From the cell containing the given text, extract its center point as (X, Y) coordinate. 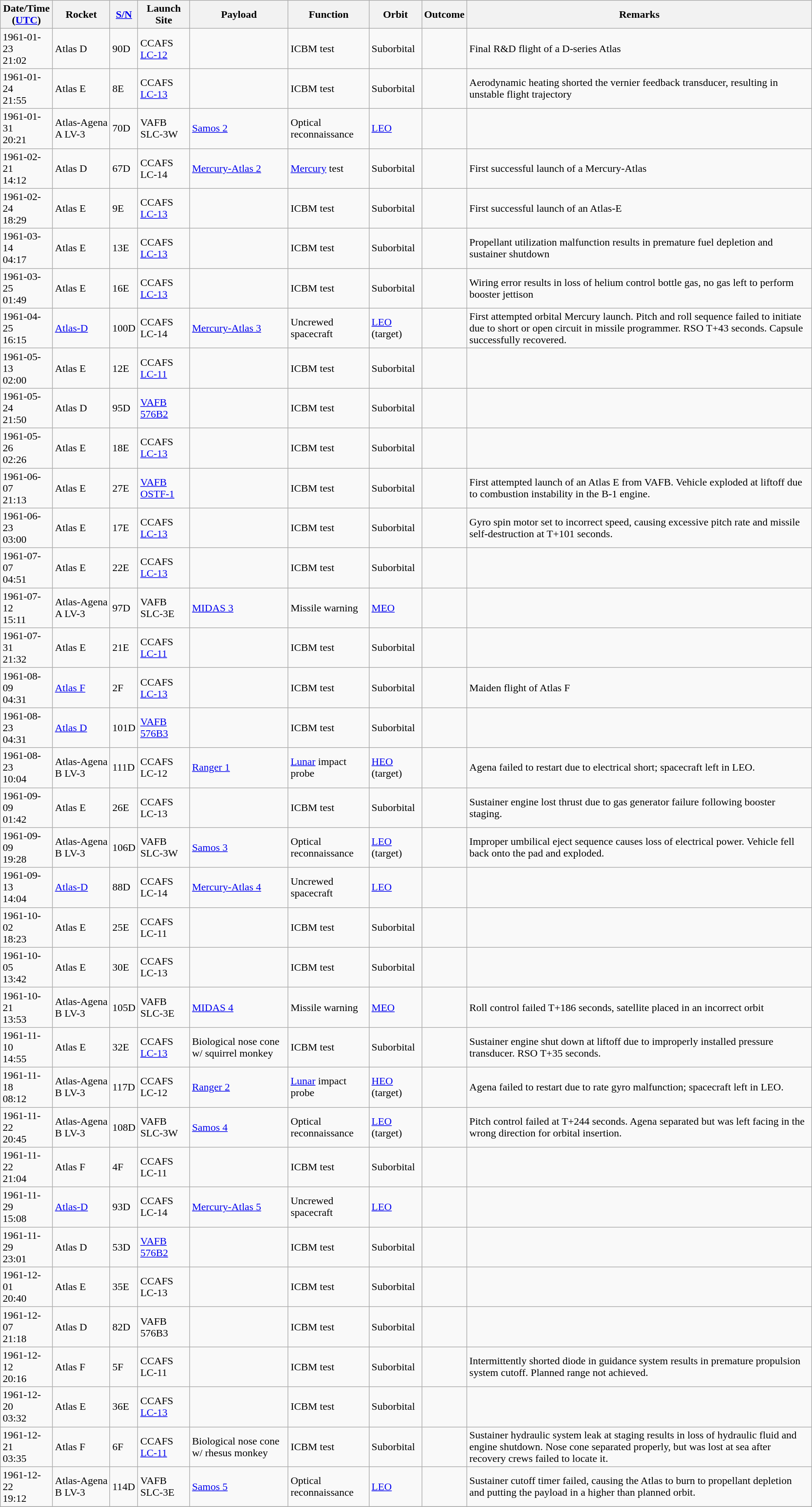
67D (124, 168)
1961-01-3120:21 (26, 128)
Agena failed to restart due to rate gyro malfunction; spacecraft left in LEO. (639, 1087)
Improper umbilical eject sequence causes loss of electrical power. Vehicle fell back onto the pad and exploded. (639, 847)
1961-04-2516:15 (26, 328)
1961-07-0704:51 (26, 568)
Samos 5 (239, 1487)
1961-08-2304:31 (26, 728)
1961-11-2915:08 (26, 1207)
Date/Time(UTC) (26, 15)
114D (124, 1487)
101D (124, 728)
Mercury-Atlas 4 (239, 887)
Biological nose cone w/ squirrel monkey (239, 1047)
16E (124, 288)
1961-07-3121:32 (26, 648)
1961-06-0721:13 (26, 488)
1961-12-2219:12 (26, 1487)
1961-06-2303:00 (26, 528)
MIDAS 3 (239, 608)
1961-12-2103:35 (26, 1447)
1961-12-0120:40 (26, 1287)
Aerodynamic heating shorted the vernier feedback transducer, resulting in unstable flight trajectory (639, 89)
Rocket (81, 15)
Pitch control failed at T+244 seconds. Agena separated but was left facing in the wrong direction for orbital insertion. (639, 1127)
1961-02-2418:29 (26, 208)
Agena failed to restart due to electrical short; spacecraft left in LEO. (639, 768)
1961-02-2114:12 (26, 168)
4F (124, 1167)
First successful launch of an Atlas-E (639, 208)
32E (124, 1047)
2F (124, 688)
1961-11-1808:12 (26, 1087)
1961-01-2421:55 (26, 89)
1961-10-2113:53 (26, 1007)
1961-12-0721:18 (26, 1327)
Final R&D flight of a D-series Atlas (639, 49)
27E (124, 488)
1961-11-1014:55 (26, 1047)
Remarks (639, 15)
Mercury test (329, 168)
6F (124, 1447)
1961-10-0513:42 (26, 967)
5F (124, 1367)
97D (124, 608)
First attempted launch of an Atlas E from VAFB. Vehicle exploded at liftoff due to combustion instability in the B-1 engine. (639, 488)
1961-05-1302:00 (26, 368)
1961-09-0919:28 (26, 847)
25E (124, 927)
Samos 3 (239, 847)
88D (124, 887)
1961-01-2321:02 (26, 49)
9E (124, 208)
Mercury-Atlas 2 (239, 168)
Ranger 1 (239, 768)
53D (124, 1247)
Function (329, 15)
117D (124, 1087)
1961-12-2003:32 (26, 1407)
1961-12-1220:16 (26, 1367)
21E (124, 648)
12E (124, 368)
1961-08-2310:04 (26, 768)
1961-09-0901:42 (26, 808)
22E (124, 568)
70D (124, 128)
1961-05-2602:26 (26, 448)
36E (124, 1407)
1961-05-2421:50 (26, 408)
111D (124, 768)
1961-03-1404:17 (26, 248)
Payload (239, 15)
18E (124, 448)
Launch Site (164, 15)
Biological nose cone w/ rhesus monkey (239, 1447)
1961-11-2221:04 (26, 1167)
90D (124, 49)
Wiring error results in loss of helium control bottle gas, no gas left to perform booster jettison (639, 288)
Gyro spin motor set to incorrect speed, causing excessive pitch rate and missile self-destruction at T+101 seconds. (639, 528)
30E (124, 967)
1961-03-2501:49 (26, 288)
Intermittently shorted diode in guidance system results in premature propulsion system cutoff. Planned range not achieved. (639, 1367)
Mercury-Atlas 5 (239, 1207)
100D (124, 328)
1961-11-2220:45 (26, 1127)
Sustainer cutoff timer failed, causing the Atlas to burn to propellant depletion and putting the payload in a higher than planned orbit. (639, 1487)
35E (124, 1287)
105D (124, 1007)
1961-11-2923:01 (26, 1247)
82D (124, 1327)
Sustainer engine shut down at liftoff due to improperly installed pressure transducer. RSO T+35 seconds. (639, 1047)
13E (124, 248)
Samos 4 (239, 1127)
VAFB OSTF-1 (164, 488)
Roll control failed T+186 seconds, satellite placed in an incorrect orbit (639, 1007)
1961-08-0904:31 (26, 688)
Mercury-Atlas 3 (239, 328)
MIDAS 4 (239, 1007)
S/N (124, 15)
Samos 2 (239, 128)
1961-10-0218:23 (26, 927)
Maiden flight of Atlas F (639, 688)
Sustainer engine lost thrust due to gas generator failure following booster staging. (639, 808)
1961-07-1215:11 (26, 608)
First successful launch of a Mercury-Atlas (639, 168)
95D (124, 408)
Outcome (444, 15)
8E (124, 89)
26E (124, 808)
Ranger 2 (239, 1087)
Propellant utilization malfunction results in premature fuel depletion and sustainer shutdown (639, 248)
106D (124, 847)
1961-09-1314:04 (26, 887)
17E (124, 528)
Orbit (396, 15)
108D (124, 1127)
93D (124, 1207)
